Identify which cell holds the provided text, then report its (X, Y) central coordinate. 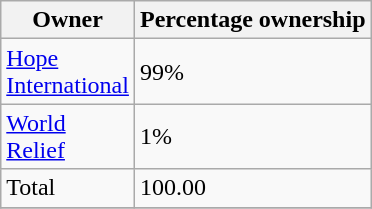
Owner (68, 20)
World Relief (68, 136)
Percentage ownership (252, 20)
Total (68, 188)
100.00 (252, 188)
99% (252, 72)
Hope International (68, 72)
1% (252, 136)
